Find where the given text appears and provide that cell's center as (X, Y) coordinate. 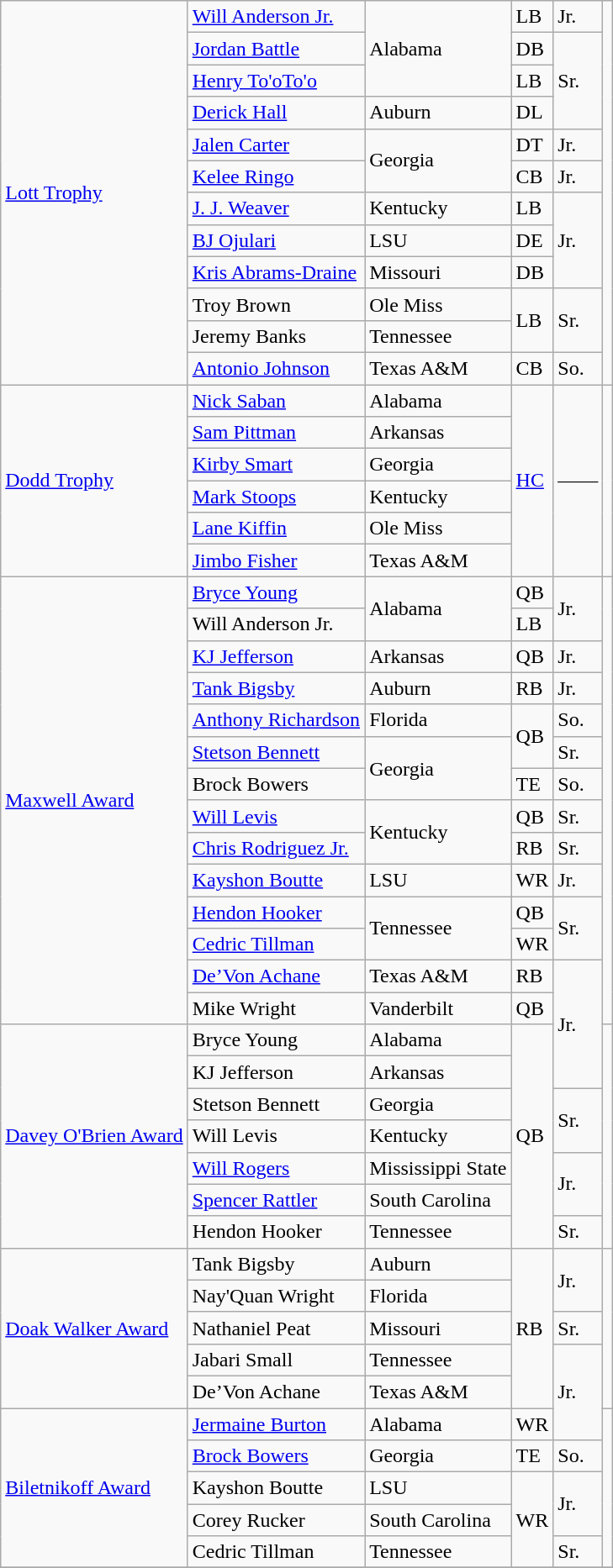
Biletnikoff Award (94, 1488)
Jermaine Burton (276, 1424)
Davey O'Brien Award (94, 1136)
Mike Wright (276, 1008)
Jimbo Fisher (276, 560)
J. J. Weaver (276, 208)
DL (532, 113)
Kirby Smart (276, 465)
Will Rogers (276, 1168)
Derick Hall (276, 113)
Vanderbilt (438, 1008)
Nick Saban (276, 401)
Maxwell Award (94, 800)
—— (579, 481)
BJ Ojulari (276, 240)
Jalen Carter (276, 145)
Nay'Quan Wright (276, 1296)
Kelee Ringo (276, 176)
Chris Rodriguez Jr. (276, 848)
Jeremy Banks (276, 336)
Spencer Rattler (276, 1200)
Anthony Richardson (276, 720)
Mississippi State (438, 1168)
Corey Rucker (276, 1520)
Jordan Battle (276, 49)
Dodd Trophy (94, 481)
Henry To'oTo'o (276, 81)
Antonio Johnson (276, 368)
Sam Pittman (276, 433)
Lott Trophy (94, 193)
Mark Stoops (276, 497)
Kris Abrams-Draine (276, 272)
DT (532, 145)
Lane Kiffin (276, 529)
HC (532, 481)
Jabari Small (276, 1360)
Doak Walker Award (94, 1328)
Nathaniel Peat (276, 1328)
DE (532, 240)
Troy Brown (276, 304)
